Identify which cell holds the provided text, then report its (x, y) central coordinate. 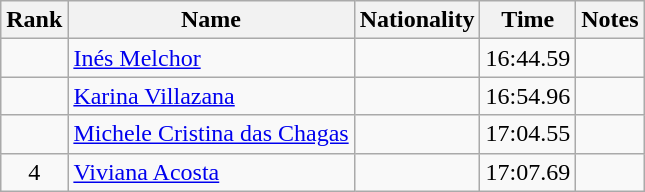
16:44.59 (528, 58)
Nationality (417, 20)
16:54.96 (528, 96)
17:04.55 (528, 134)
Rank (34, 20)
4 (34, 172)
Name (211, 20)
Viviana Acosta (211, 172)
17:07.69 (528, 172)
Michele Cristina das Chagas (211, 134)
Time (528, 20)
Inés Melchor (211, 58)
Karina Villazana (211, 96)
Notes (610, 20)
